Provide the [X, Y] coordinate of the cell's center where the given text is located.  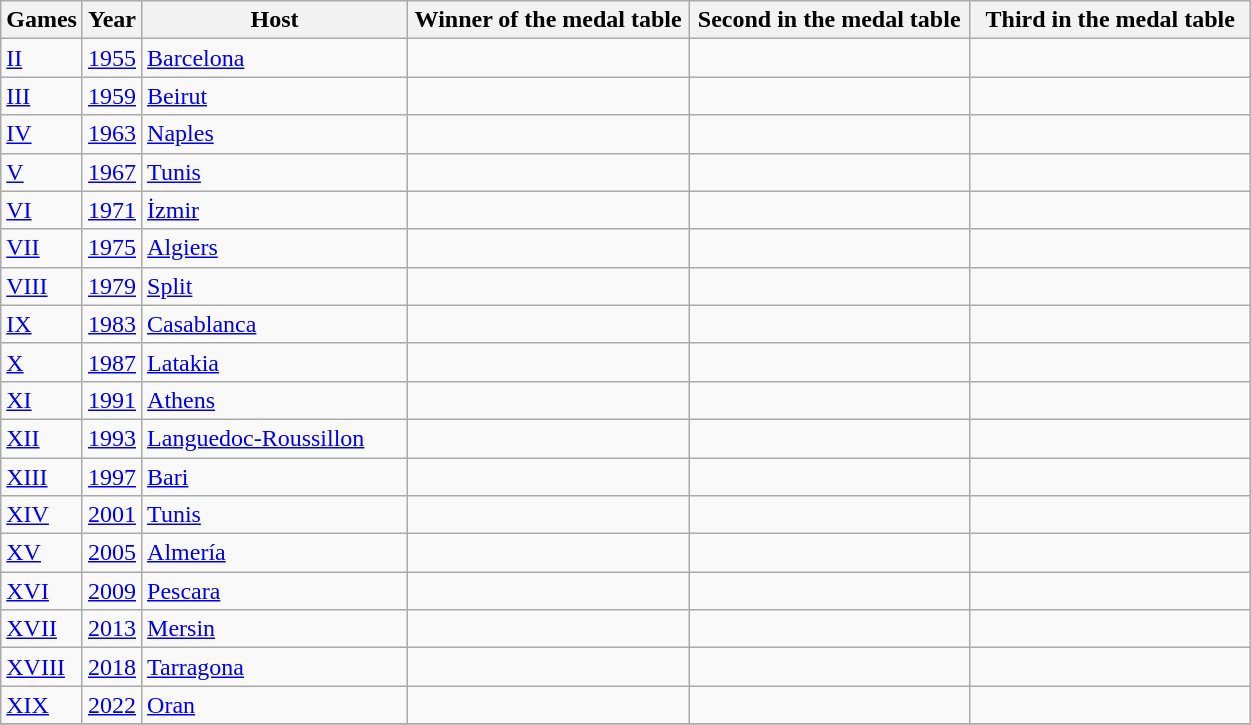
XVIII [42, 667]
Naples [275, 134]
Languedoc-Roussillon [275, 438]
Third in the medal table [1110, 20]
IX [42, 324]
2013 [112, 629]
X [42, 362]
İzmir [275, 210]
Tarragona [275, 667]
2022 [112, 705]
1983 [112, 324]
1991 [112, 400]
IV [42, 134]
1967 [112, 172]
Almería [275, 553]
Latakia [275, 362]
Mersin [275, 629]
2005 [112, 553]
Year [112, 20]
Barcelona [275, 58]
Split [275, 286]
II [42, 58]
1987 [112, 362]
VII [42, 248]
Games [42, 20]
Winner of the medal table [548, 20]
Athens [275, 400]
Casablanca [275, 324]
Host [275, 20]
XVI [42, 591]
2018 [112, 667]
XIX [42, 705]
1963 [112, 134]
XV [42, 553]
Pescara [275, 591]
1979 [112, 286]
Oran [275, 705]
XI [42, 400]
Bari [275, 477]
III [42, 96]
2001 [112, 515]
2009 [112, 591]
XIII [42, 477]
1997 [112, 477]
XVII [42, 629]
VI [42, 210]
1955 [112, 58]
XIV [42, 515]
1993 [112, 438]
XII [42, 438]
1959 [112, 96]
VIII [42, 286]
1971 [112, 210]
V [42, 172]
Second in the medal table [830, 20]
Algiers [275, 248]
Beirut [275, 96]
1975 [112, 248]
